For the text-containing cell, return its midpoint in (X, Y) coordinate format. 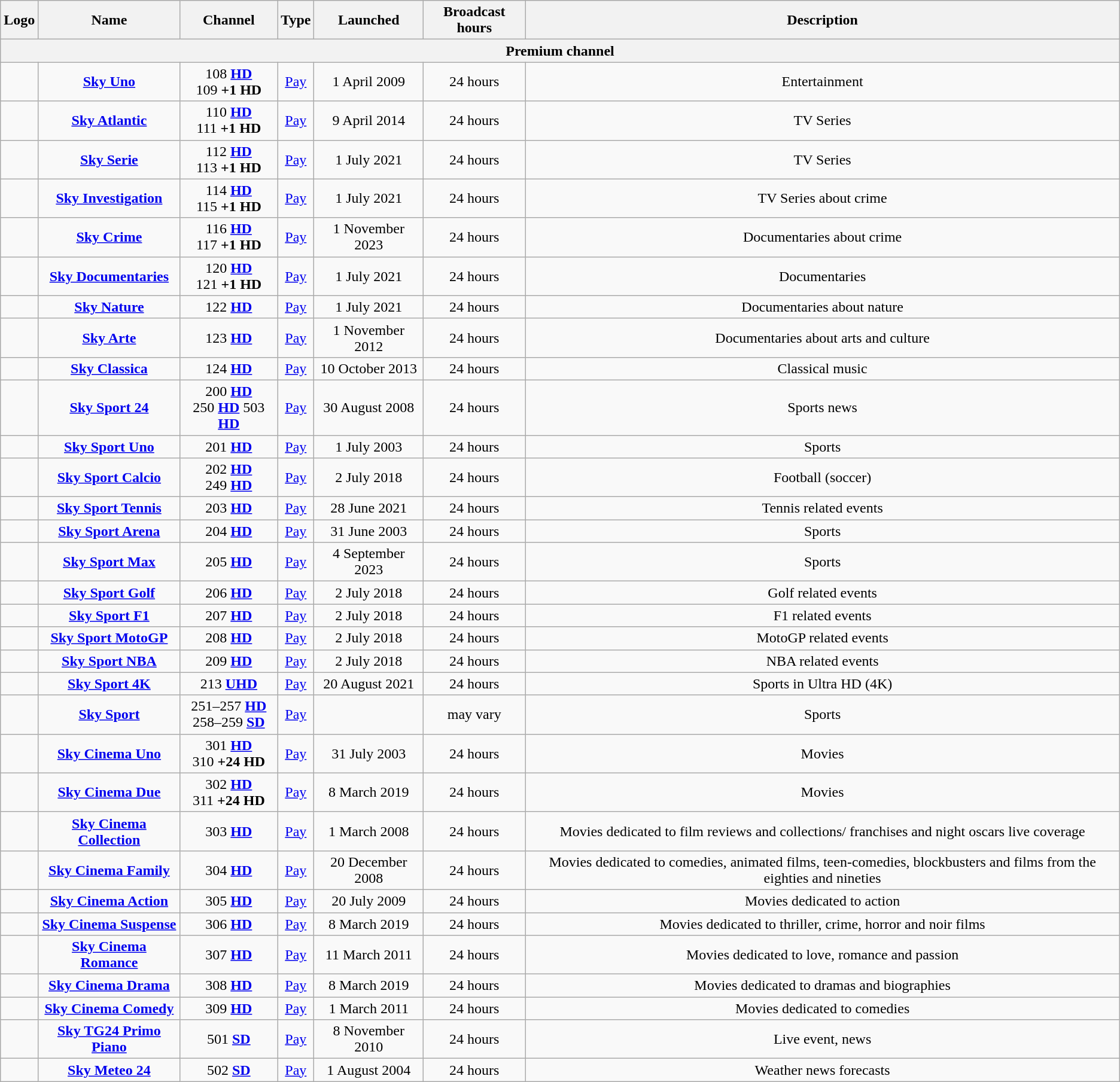
F1 related events (822, 615)
1 November 2023 (369, 237)
Sports news (822, 407)
Tennis related events (822, 508)
Sky Cinema Collection (109, 831)
124 HD (229, 368)
Movies dedicated to thriller, crime, horror and noir films (822, 924)
Weather news forecasts (822, 1070)
114 HD115 +1 HD (229, 199)
Sky Cinema Romance (109, 955)
303 HD (229, 831)
31 June 2003 (369, 531)
Sky Sport (109, 714)
1 July 2003 (369, 447)
Channel (229, 20)
1 August 2004 (369, 1070)
302 HD311 +24 HD (229, 792)
Sky Cinema Uno (109, 754)
Documentaries about arts and culture (822, 337)
1 March 2011 (369, 1008)
501 SD (229, 1040)
Sky Classica (109, 368)
203 HD (229, 508)
NBA related events (822, 661)
Sports in Ultra HD (4K) (822, 684)
205 HD (229, 562)
30 August 2008 (369, 407)
309 HD (229, 1008)
Entertainment (822, 81)
Documentaries about nature (822, 307)
123 HD (229, 337)
4 September 2023 (369, 562)
20 December 2008 (369, 870)
20 August 2021 (369, 684)
301 HD310 +24 HD (229, 754)
Sky Sport MotoGP (109, 638)
Broadcast hours (474, 20)
Movies dedicated to love, romance and passion (822, 955)
9 April 2014 (369, 121)
Sky Meteo 24 (109, 1070)
305 HD (229, 901)
10 October 2013 (369, 368)
TV Series about crime (822, 199)
31 July 2003 (369, 754)
Sky Investigation (109, 199)
Sky Cinema Due (109, 792)
Sky Sport Max (109, 562)
Sky Sport Tennis (109, 508)
28 June 2021 (369, 508)
304 HD (229, 870)
Sky Sport Uno (109, 447)
Movies dedicated to comedies, animated films, teen-comedies, blockbusters and films from the eighties and nineties (822, 870)
Sky Sport F1 (109, 615)
Live event, news (822, 1040)
8 November 2010 (369, 1040)
MotoGP related events (822, 638)
may vary (474, 714)
Description (822, 20)
Premium channel (560, 51)
Golf related events (822, 593)
Sky Sport NBA (109, 661)
207 HD (229, 615)
Movies dedicated to dramas and biographies (822, 986)
Sky Sport Golf (109, 593)
120 HD121 +1 HD (229, 276)
110 HD111 +1 HD (229, 121)
Sky Documentaries (109, 276)
Sky Uno (109, 81)
213 UHD (229, 684)
Sky Cinema Drama (109, 986)
Type (296, 20)
Documentaries (822, 276)
208 HD (229, 638)
Sky Cinema Family (109, 870)
Movies dedicated to film reviews and collections/ franchises and night oscars live coverage (822, 831)
Sky Arte (109, 337)
306 HD (229, 924)
201 HD (229, 447)
Sky Cinema Action (109, 901)
Sky Nature (109, 307)
Logo (19, 20)
Classical music (822, 368)
308 HD (229, 986)
204 HD (229, 531)
Movies dedicated to action (822, 901)
502 SD (229, 1070)
200 HD250 HD 503 HD (229, 407)
122 HD (229, 307)
11 March 2011 (369, 955)
108 HD109 +1 HD (229, 81)
116 HD117 +1 HD (229, 237)
20 July 2009 (369, 901)
Sky Sport 24 (109, 407)
Documentaries about crime (822, 237)
Sky Sport 4K (109, 684)
Name (109, 20)
206 HD (229, 593)
1 March 2008 (369, 831)
202 HD249 HD (229, 477)
Movies dedicated to comedies (822, 1008)
209 HD (229, 661)
Football (soccer) (822, 477)
307 HD (229, 955)
Sky Cinema Suspense (109, 924)
Sky TG24 Primo Piano (109, 1040)
Sky Serie (109, 159)
Sky Atlantic (109, 121)
Sky Sport Calcio (109, 477)
1 April 2009 (369, 81)
Sky Cinema Comedy (109, 1008)
112 HD113 +1 HD (229, 159)
251–257 HD258–259 SD (229, 714)
Launched (369, 20)
Sky Sport Arena (109, 531)
Sky Crime (109, 237)
1 November 2012 (369, 337)
